From the cell containing the given text, extract its center point as [x, y] coordinate. 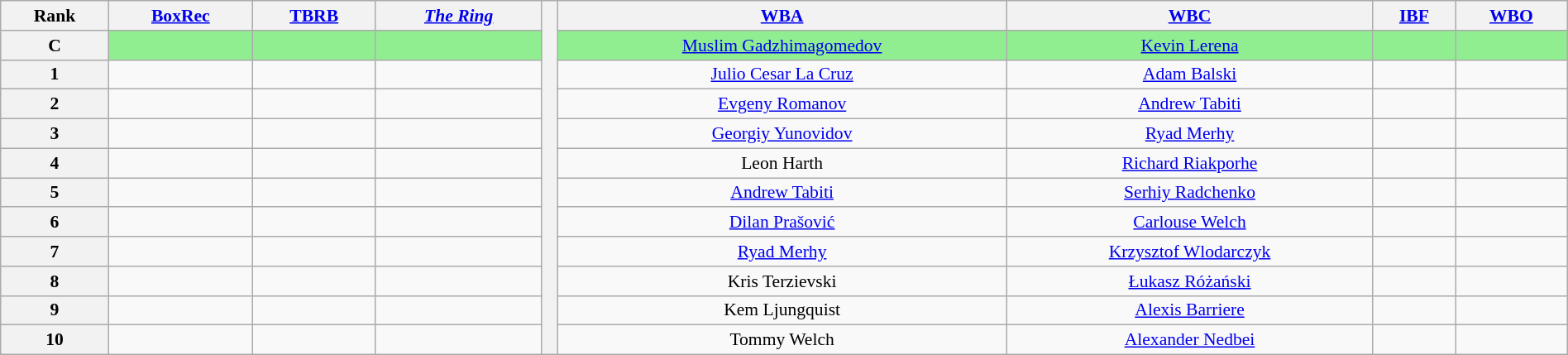
3 [55, 134]
Carlouse Welch [1189, 223]
Richard Riakporhe [1189, 163]
WBC [1189, 16]
10 [55, 340]
Rank [55, 16]
Adam Balski [1189, 74]
Muslim Gadzhimagomedov [782, 46]
C [55, 46]
Łukasz Różański [1189, 281]
6 [55, 223]
5 [55, 193]
IBF [1414, 16]
Krzysztof Wlodarczyk [1189, 252]
Serhiy Radchenko [1189, 193]
WBA [782, 16]
Julio Cesar La Cruz [782, 74]
BoxRec [180, 16]
Alexis Barriere [1189, 310]
Leon Harth [782, 163]
Georgiy Yunovidov [782, 134]
Dilan Prašović [782, 223]
WBO [1512, 16]
9 [55, 310]
Evgeny Romanov [782, 104]
7 [55, 252]
Kris Terzievski [782, 281]
8 [55, 281]
2 [55, 104]
Kevin Lerena [1189, 46]
Kem Ljungquist [782, 310]
1 [55, 74]
Tommy Welch [782, 340]
4 [55, 163]
The Ring [458, 16]
Alexander Nedbei [1189, 340]
TBRB [314, 16]
